From the cell containing the given text, extract its center point as [x, y] coordinate. 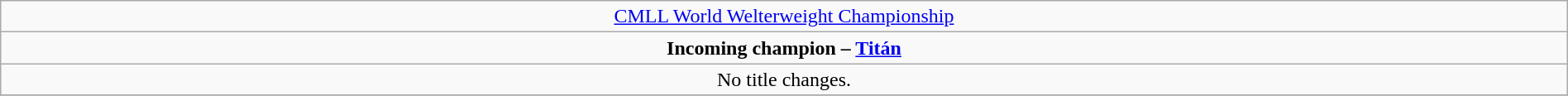
No title changes. [784, 79]
Incoming champion – Titán [784, 48]
CMLL World Welterweight Championship [784, 17]
